Output the [x, y] coordinate of the center of the cell containing the given text.  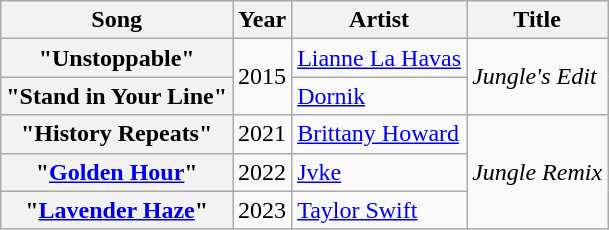
Title [538, 20]
Brittany Howard [380, 134]
"Stand in Your Line" [117, 96]
2023 [262, 210]
Jungle's Edit [538, 77]
2022 [262, 172]
Song [117, 20]
2015 [262, 77]
"Golden Hour" [117, 172]
"Unstoppable" [117, 58]
Taylor Swift [380, 210]
Year [262, 20]
"History Repeats" [117, 134]
Jvke [380, 172]
Jungle Remix [538, 172]
Dornik [380, 96]
2021 [262, 134]
"Lavender Haze" [117, 210]
Lianne La Havas [380, 58]
Artist [380, 20]
